Return the (x, y) coordinate for the center point of the cell that contains the specified text.  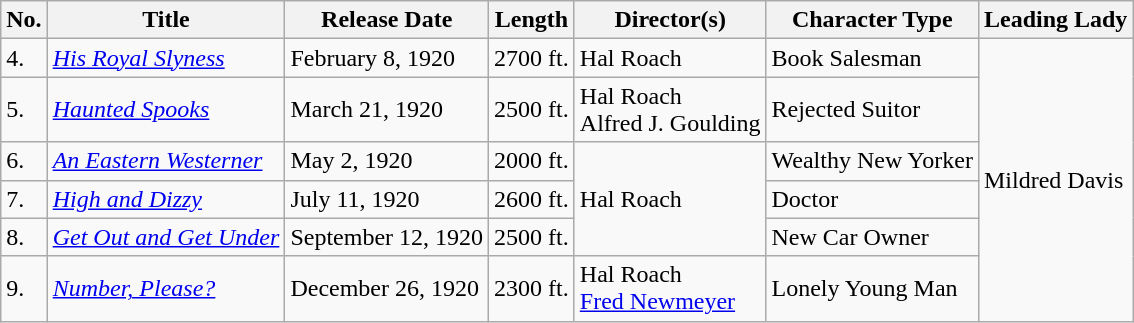
New Car Owner (872, 237)
An Eastern Westerner (166, 161)
2700 ft. (532, 58)
High and Dizzy (166, 199)
9. (24, 288)
Director(s) (670, 20)
Title (166, 20)
2600 ft. (532, 199)
7. (24, 199)
Hal RoachAlfred J. Goulding (670, 110)
Rejected Suitor (872, 110)
February 8, 1920 (387, 58)
6. (24, 161)
Number, Please? (166, 288)
His Royal Slyness (166, 58)
2000 ft. (532, 161)
Lonely Young Man (872, 288)
March 21, 1920 (387, 110)
5. (24, 110)
Leading Lady (1055, 20)
Doctor (872, 199)
Get Out and Get Under (166, 237)
Character Type (872, 20)
Mildred Davis (1055, 180)
Wealthy New Yorker (872, 161)
September 12, 1920 (387, 237)
Release Date (387, 20)
Hal RoachFred Newmeyer (670, 288)
July 11, 1920 (387, 199)
May 2, 1920 (387, 161)
December 26, 1920 (387, 288)
4. (24, 58)
Book Salesman (872, 58)
Haunted Spooks (166, 110)
No. (24, 20)
Length (532, 20)
2300 ft. (532, 288)
8. (24, 237)
